Search for the cell housing the specified text and yield its (x, y) center coordinate. 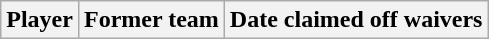
Date claimed off waivers (356, 20)
Former team (151, 20)
Player (40, 20)
